Identify which cell holds the provided text, then report its [x, y] central coordinate. 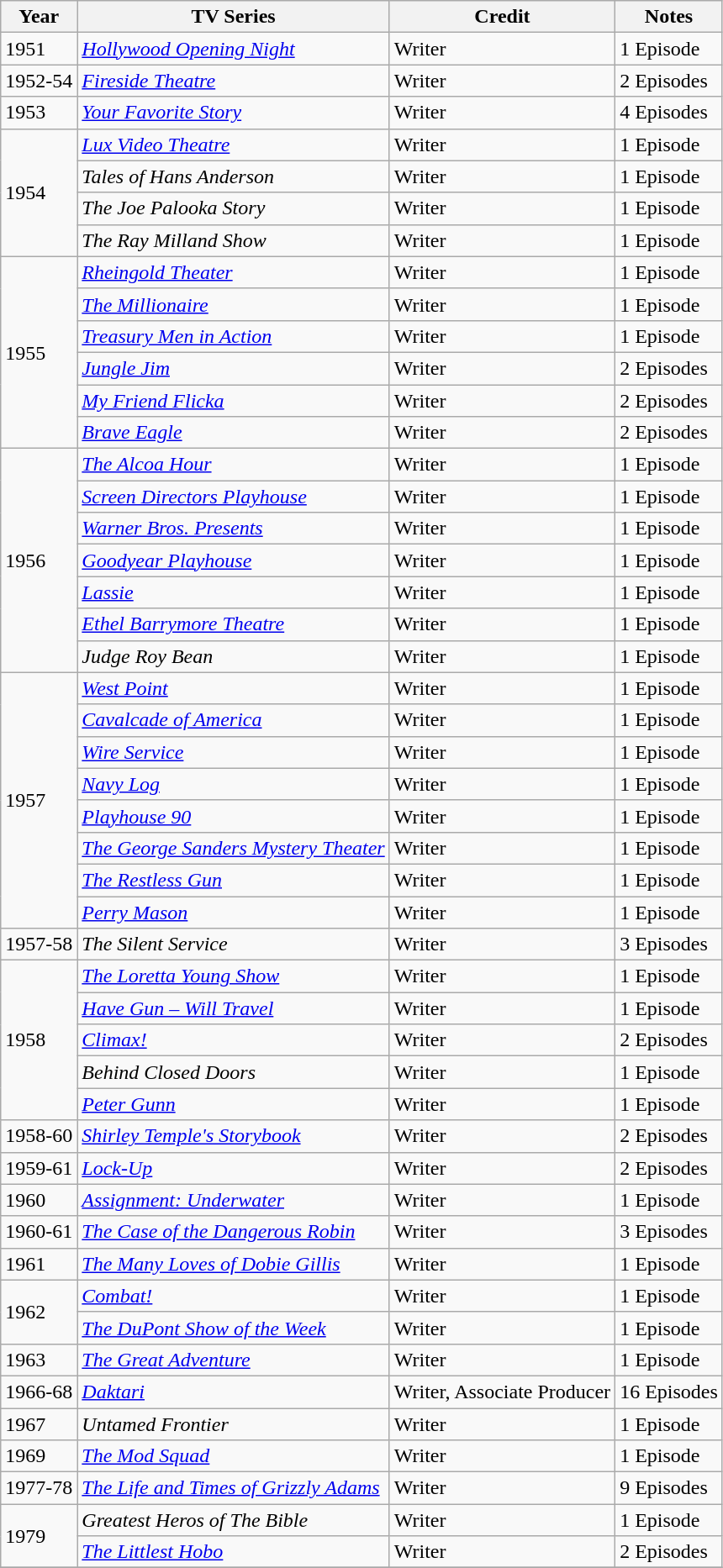
The Joe Palooka Story [234, 208]
1962 [39, 1312]
1963 [39, 1360]
Lassie [234, 592]
1969 [39, 1456]
Behind Closed Doors [234, 1072]
Have Gun – Will Travel [234, 1008]
1977-78 [39, 1488]
Fireside Theatre [234, 81]
Daktari [234, 1392]
Treasury Men in Action [234, 336]
Lock-Up [234, 1168]
The George Sanders Mystery Theater [234, 848]
1967 [39, 1424]
Goodyear Playhouse [234, 560]
16 Episodes [669, 1392]
The Mod Squad [234, 1456]
Warner Bros. Presents [234, 529]
Perry Mason [234, 912]
Credit [502, 17]
1957 [39, 800]
1961 [39, 1264]
Notes [669, 17]
Rheingold Theater [234, 272]
Year [39, 17]
Playhouse 90 [234, 816]
Tales of Hans Anderson [234, 176]
Combat! [234, 1296]
Screen Directors Playhouse [234, 497]
1960 [39, 1200]
1958-60 [39, 1136]
1952-54 [39, 81]
1958 [39, 1040]
Brave Eagle [234, 433]
1953 [39, 113]
TV Series [234, 17]
The Millionaire [234, 304]
Ethel Barrymore Theatre [234, 624]
The Silent Service [234, 944]
The Great Adventure [234, 1360]
Peter Gunn [234, 1104]
The Alcoa Hour [234, 465]
Untamed Frontier [234, 1424]
Writer, Associate Producer [502, 1392]
Jungle Jim [234, 368]
The Many Loves of Dobie Gillis [234, 1264]
1951 [39, 49]
1954 [39, 192]
The Case of the Dangerous Robin [234, 1232]
1979 [39, 1536]
My Friend Flicka [234, 401]
1959-61 [39, 1168]
Assignment: Underwater [234, 1200]
4 Episodes [669, 113]
Your Favorite Story [234, 113]
Shirley Temple's Storybook [234, 1136]
The Ray Milland Show [234, 240]
1956 [39, 560]
1957-58 [39, 944]
Navy Log [234, 784]
The Loretta Young Show [234, 976]
Climax! [234, 1040]
Lux Video Theatre [234, 145]
1966-68 [39, 1392]
The Life and Times of Grizzly Adams [234, 1488]
Wire Service [234, 752]
Judge Roy Bean [234, 656]
Hollywood Opening Night [234, 49]
1955 [39, 352]
The Restless Gun [234, 880]
1960-61 [39, 1232]
The DuPont Show of the Week [234, 1328]
West Point [234, 688]
Cavalcade of America [234, 720]
Greatest Heros of The Bible [234, 1520]
9 Episodes [669, 1488]
The Littlest Hobo [234, 1552]
